Locate the cell with the specified text and output its [X, Y] center coordinate. 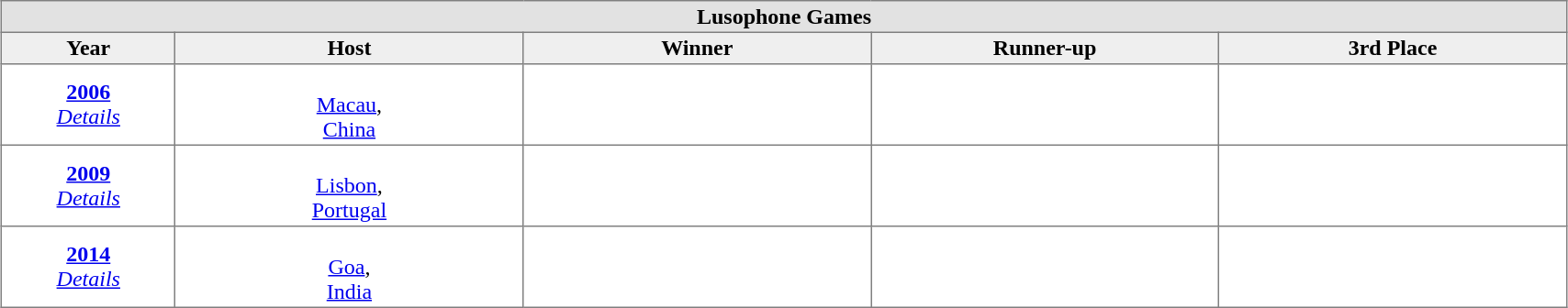
Macau, China [349, 104]
3rd Place [1394, 48]
2006Details [88, 104]
2009Details [88, 185]
Winner [698, 48]
Host [349, 48]
Lusophone Games [784, 16]
Year [88, 48]
Runner-up [1045, 48]
Goa, India [349, 267]
Lisbon, Portugal [349, 185]
2014Details [88, 267]
